Return [X, Y] of the center of cell containing provided text 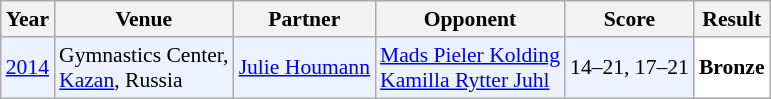
Bronze [732, 68]
Opponent [470, 19]
2014 [28, 68]
Julie Houmann [304, 68]
Score [630, 19]
Mads Pieler Kolding Kamilla Rytter Juhl [470, 68]
Partner [304, 19]
Result [732, 19]
Year [28, 19]
14–21, 17–21 [630, 68]
Gymnastics Center,Kazan, Russia [144, 68]
Venue [144, 19]
